Find where the given text appears and provide that cell's center as (x, y) coordinate. 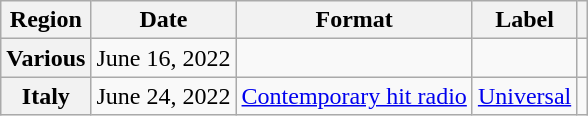
Date (164, 20)
Italy (46, 96)
June 24, 2022 (164, 96)
Region (46, 20)
Contemporary hit radio (354, 96)
Format (354, 20)
Label (524, 20)
Universal (524, 96)
Various (46, 58)
June 16, 2022 (164, 58)
